For the text-containing cell, return its midpoint in [x, y] coordinate format. 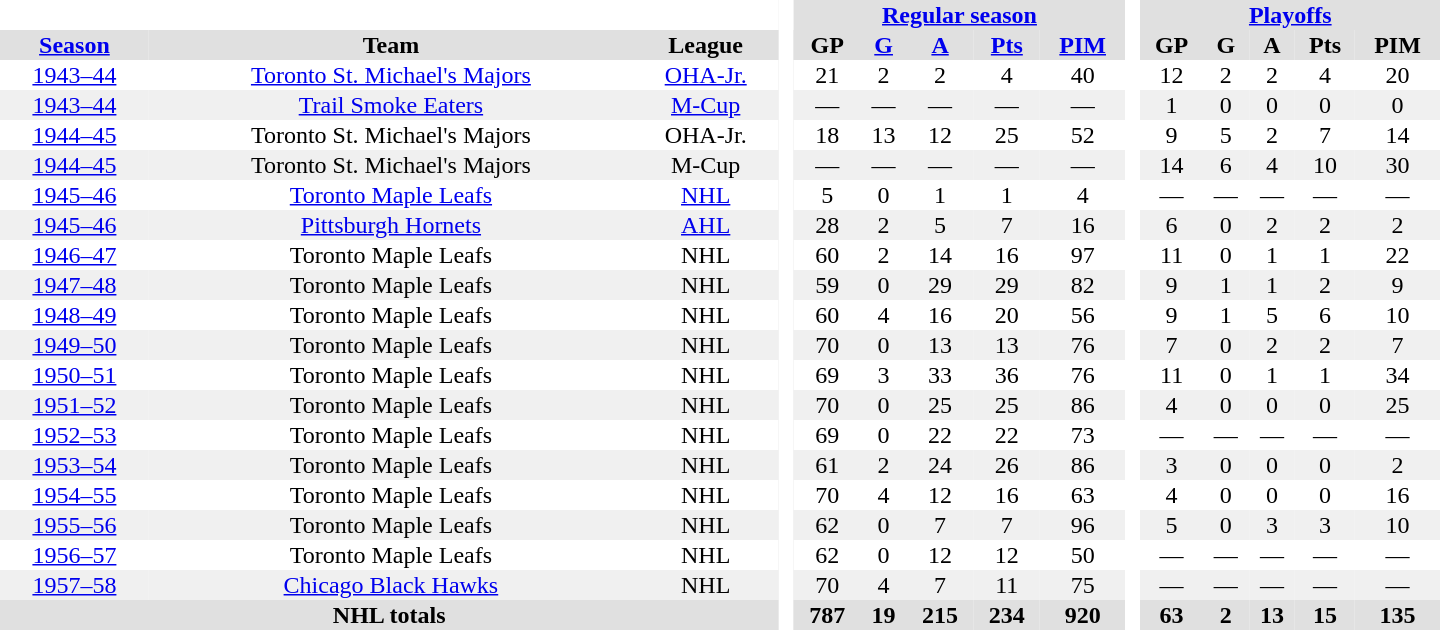
AHL [706, 225]
28 [828, 225]
1954–55 [74, 495]
52 [1082, 135]
75 [1082, 585]
33 [940, 375]
30 [1398, 165]
40 [1082, 75]
1949–50 [74, 345]
1953–54 [74, 465]
61 [828, 465]
234 [1006, 615]
1947–48 [74, 285]
1951–52 [74, 405]
26 [1006, 465]
Playoffs [1290, 15]
24 [940, 465]
73 [1082, 435]
League [706, 45]
82 [1082, 285]
NHL totals [389, 615]
50 [1082, 555]
1946–47 [74, 255]
Trail Smoke Eaters [391, 105]
Regular season [960, 15]
Pittsburgh Hornets [391, 225]
1955–56 [74, 525]
1957–58 [74, 585]
59 [828, 285]
34 [1398, 375]
1950–51 [74, 375]
56 [1082, 315]
Team [391, 45]
Chicago Black Hawks [391, 585]
920 [1082, 615]
96 [1082, 525]
97 [1082, 255]
21 [828, 75]
18 [828, 135]
787 [828, 615]
19 [884, 615]
36 [1006, 375]
Season [74, 45]
135 [1398, 615]
1948–49 [74, 315]
1952–53 [74, 435]
1956–57 [74, 555]
15 [1325, 615]
215 [940, 615]
